Pinpoint the cell where the given text exists, returning its (X, Y) midpoint coordinate. 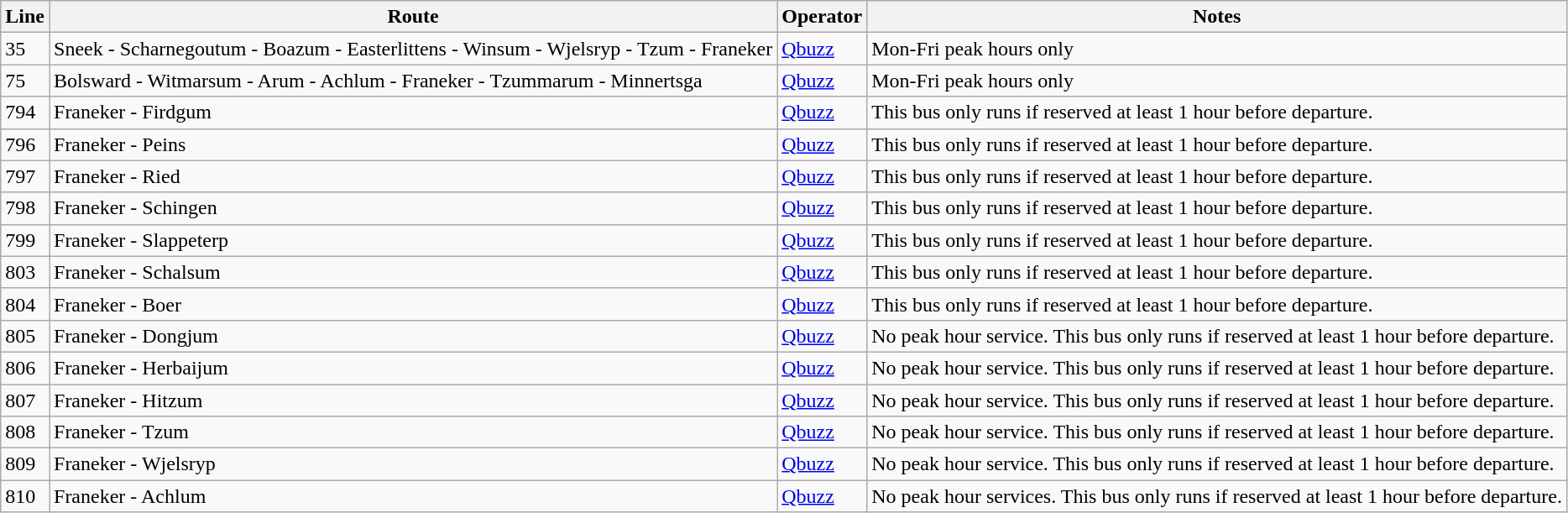
Franeker - Peins (413, 144)
808 (25, 432)
Franeker - Slappeterp (413, 240)
794 (25, 113)
Franeker - Firdgum (413, 113)
803 (25, 272)
Franeker - Ried (413, 176)
Operator (823, 17)
Franeker - Schingen (413, 208)
Franeker - Wjelsryp (413, 464)
75 (25, 81)
799 (25, 240)
809 (25, 464)
Notes (1217, 17)
Franeker - Herbaijum (413, 368)
Route (413, 17)
Franeker - Schalsum (413, 272)
No peak hour services. This bus only runs if reserved at least 1 hour before departure. (1217, 496)
804 (25, 304)
Franeker - Tzum (413, 432)
Franeker - Dongjum (413, 336)
796 (25, 144)
Franeker - Boer (413, 304)
798 (25, 208)
797 (25, 176)
807 (25, 400)
Sneek - Scharnegoutum - Boazum - Easterlittens - Winsum - Wjelsryp - Tzum - Franeker (413, 49)
Line (25, 17)
806 (25, 368)
35 (25, 49)
810 (25, 496)
Bolsward - Witmarsum - Arum - Achlum - Franeker - Tzummarum - Minnertsga (413, 81)
805 (25, 336)
Franeker - Achlum (413, 496)
Franeker - Hitzum (413, 400)
